Output the (x, y) coordinate of the center of the cell containing the given text.  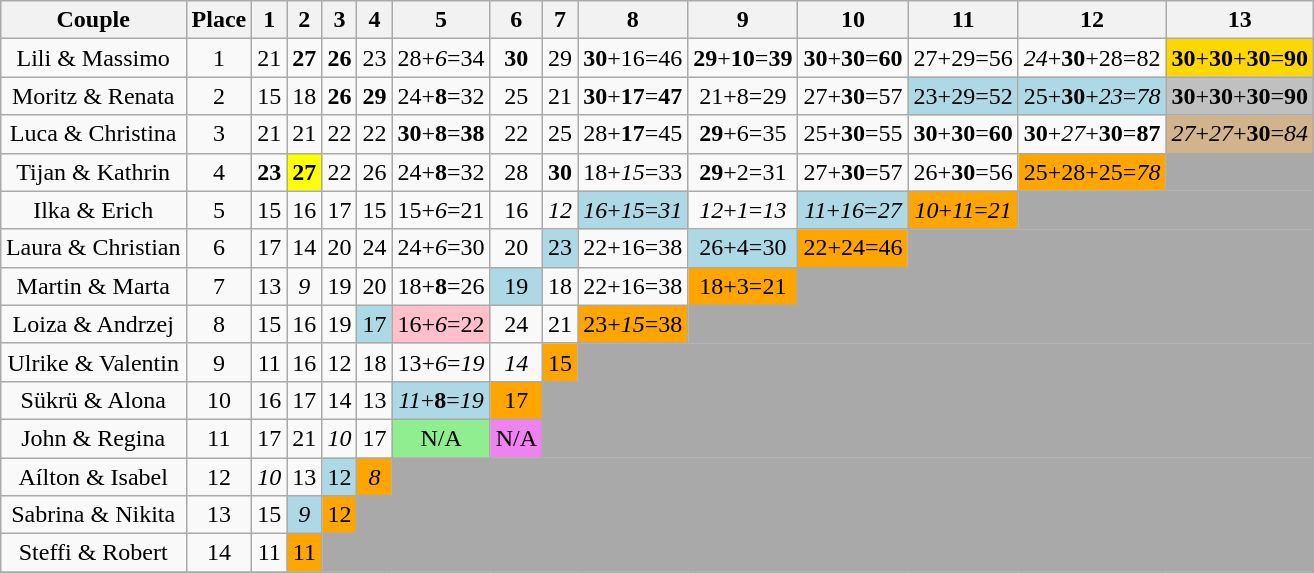
13+6=19 (441, 362)
Sabrina & Nikita (93, 515)
24+30+28=82 (1092, 58)
25+30=55 (853, 134)
30+27+30=87 (1092, 134)
27+27+30=84 (1240, 134)
John & Regina (93, 438)
23+29=52 (963, 96)
16+15=31 (633, 210)
29+2=31 (743, 172)
Loiza & Andrzej (93, 324)
29+6=35 (743, 134)
Couple (93, 20)
21+8=29 (743, 96)
16+6=22 (441, 324)
11+8=19 (441, 400)
26+30=56 (963, 172)
18+8=26 (441, 286)
25+30+23=78 (1092, 96)
24+6=30 (441, 248)
Place (219, 20)
Ulrike & Valentin (93, 362)
28 (516, 172)
22+24=46 (853, 248)
10+11=21 (963, 210)
Martin & Marta (93, 286)
Tijan & Kathrin (93, 172)
23+15=38 (633, 324)
30+8=38 (441, 134)
29+10=39 (743, 58)
12+1=13 (743, 210)
11+16=27 (853, 210)
30+16=46 (633, 58)
Laura & Christian (93, 248)
30+17=47 (633, 96)
Steffi & Robert (93, 553)
25+28+25=78 (1092, 172)
28+17=45 (633, 134)
Lili & Massimo (93, 58)
Moritz & Renata (93, 96)
18+15=33 (633, 172)
26+4=30 (743, 248)
15+6=21 (441, 210)
Ilka & Erich (93, 210)
27+29=56 (963, 58)
Aílton & Isabel (93, 477)
18+3=21 (743, 286)
Luca & Christina (93, 134)
28+6=34 (441, 58)
Sükrü & Alona (93, 400)
